Provide the (x, y) coordinate of the cell's center where the given text is located.  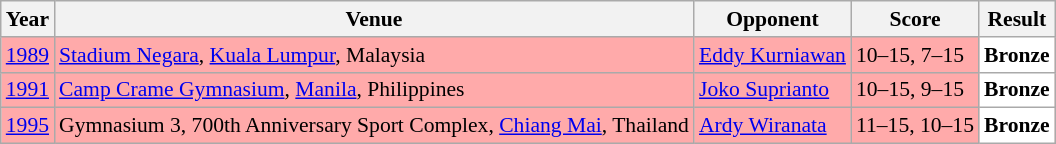
10–15, 9–15 (915, 90)
10–15, 7–15 (915, 55)
11–15, 10–15 (915, 126)
Joko Suprianto (772, 90)
1991 (28, 90)
Stadium Negara, Kuala Lumpur, Malaysia (374, 55)
Gymnasium 3, 700th Anniversary Sport Complex, Chiang Mai, Thailand (374, 126)
Year (28, 19)
1995 (28, 126)
Result (1017, 19)
Venue (374, 19)
Eddy Kurniawan (772, 55)
1989 (28, 55)
Opponent (772, 19)
Score (915, 19)
Camp Crame Gymnasium, Manila, Philippines (374, 90)
Ardy Wiranata (772, 126)
